Output the (x, y) coordinate of the center of the cell containing the given text.  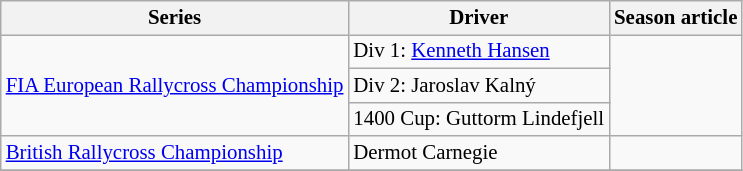
Div 1: Kenneth Hansen (478, 51)
1400 Cup: Guttorm Lindefjell (478, 119)
Season article (676, 18)
British Rallycross Championship (175, 153)
Dermot Carnegie (478, 153)
Driver (478, 18)
Series (175, 18)
FIA European Rallycross Championship (175, 85)
Div 2: Jaroslav Kalný (478, 85)
